For the text-containing cell, return its midpoint in [x, y] coordinate format. 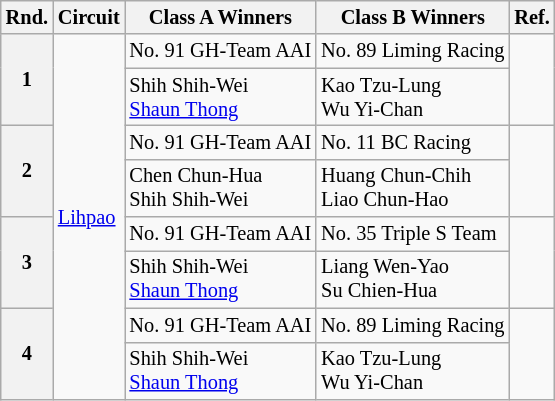
1 [27, 80]
Lihpao [89, 216]
Class B Winners [412, 17]
4 [27, 354]
No. 35 Triple S Team [412, 234]
No. 11 BC Racing [412, 142]
Class A Winners [220, 17]
Rnd. [27, 17]
3 [27, 262]
Liang Wen-Yao Su Chien-Hua [412, 279]
Ref. [532, 17]
Circuit [89, 17]
2 [27, 170]
Chen Chun-Hua Shih Shih-Wei [220, 188]
Huang Chun-Chih Liao Chun-Hao [412, 188]
